Determine the (X, Y) coordinate at the center of the cell enclosing the given text.  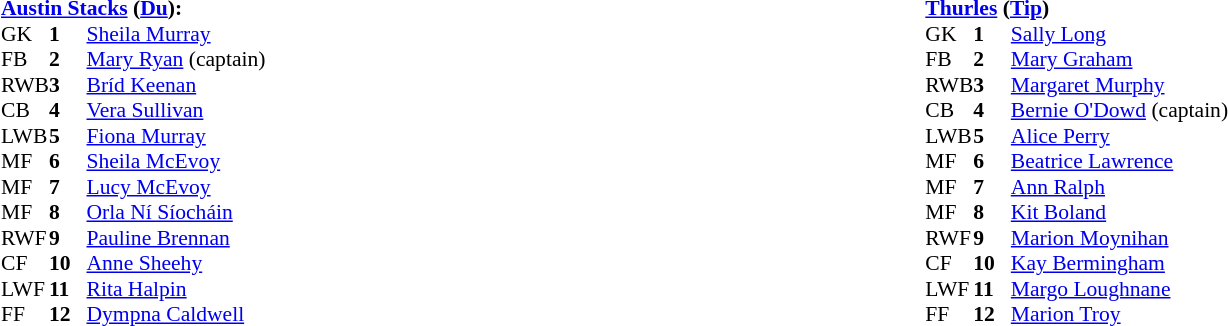
Vera Sullivan (176, 111)
Rita Halpin (176, 289)
Margo Loughnane (1120, 289)
Kay Bermingham (1120, 263)
Margaret Murphy (1120, 85)
Beatrice Lawrence (1120, 161)
Sheila McEvoy (176, 161)
Kit Boland (1120, 213)
Pauline Brennan (176, 238)
Alice Perry (1120, 136)
Sally Long (1120, 34)
Bernie O'Dowd (captain) (1120, 111)
Mary Graham (1120, 59)
Sheila Murray (176, 34)
Mary Ryan (captain) (176, 59)
Anne Sheehy (176, 263)
Bríd Keenan (176, 85)
Marion Moynihan (1120, 238)
Lucy McEvoy (176, 187)
Orla Ní Síocháin (176, 213)
Fiona Murray (176, 136)
Ann Ralph (1120, 187)
